Return (x, y) of the center of cell containing provided text 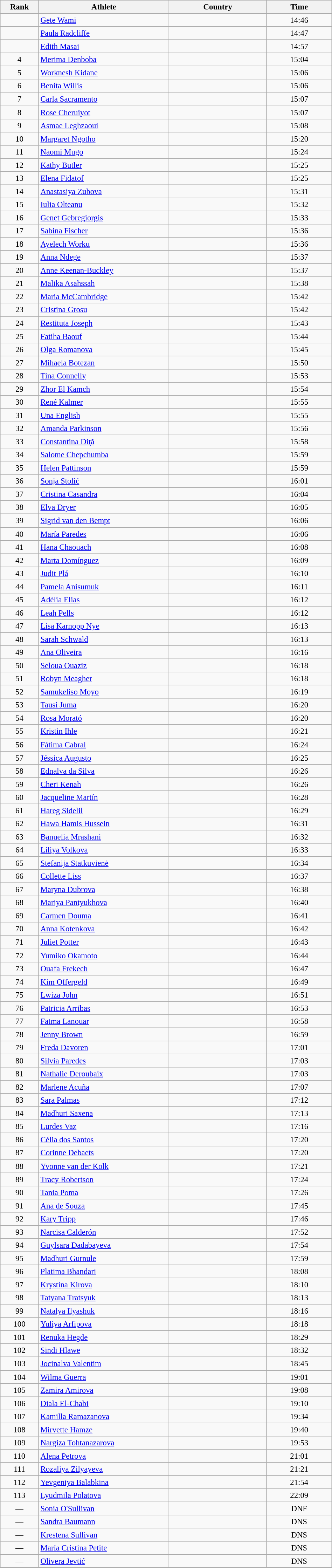
31 (20, 415)
Nathalie Deroubaix (104, 1074)
Banuelia Mrashani (104, 837)
104 (20, 1377)
Renuka Hegde (104, 1337)
21:21 (299, 1469)
25 (20, 336)
16:53 (299, 1008)
88 (20, 1166)
76 (20, 1008)
Una English (104, 415)
67 (20, 890)
Mariya Pantyukhova (104, 903)
Anna Ndege (104, 257)
19:01 (299, 1377)
16:05 (299, 508)
17:26 (299, 1192)
Robyn Meagher (104, 679)
16:33 (299, 850)
106 (20, 1403)
17:01 (299, 1048)
16:09 (299, 560)
15:43 (299, 323)
Sindi Hlawe (104, 1351)
Alena Petrova (104, 1456)
Yvonne van der Kolk (104, 1166)
Rozaliya Zilyayeva (104, 1469)
12 (20, 165)
15:04 (299, 60)
Collette Liss (104, 876)
Merima Denboba (104, 60)
Fatma Lanouar (104, 1021)
Ednalva da Silva (104, 771)
Silvia Paredes (104, 1061)
90 (20, 1192)
16:47 (299, 968)
17:46 (299, 1219)
Elva Dryer (104, 508)
Kim Offergeld (104, 982)
109 (20, 1443)
Kary Tripp (104, 1219)
103 (20, 1364)
19:40 (299, 1430)
16:41 (299, 916)
Margaret Ngotho (104, 139)
22:09 (299, 1495)
Sonia O'Sullivan (104, 1509)
Lwiza John (104, 995)
15:08 (299, 125)
58 (20, 771)
Fatiha Baouf (104, 336)
Adélia Elias (104, 600)
17:07 (299, 1087)
50 (20, 666)
Yumiko Okamoto (104, 956)
Ayelech Worku (104, 244)
23 (20, 310)
Carmen Douma (104, 916)
15:38 (299, 283)
Gete Wami (104, 20)
112 (20, 1482)
80 (20, 1061)
75 (20, 995)
70 (20, 929)
16:19 (299, 692)
16:59 (299, 1034)
15:58 (299, 442)
16:34 (299, 863)
99 (20, 1311)
Cheri Kenah (104, 784)
18:18 (299, 1324)
Tina Connelly (104, 376)
María Cristina Petite (104, 1548)
61 (20, 810)
29 (20, 389)
35 (20, 468)
17:59 (299, 1258)
Yevgeniya Balabkina (104, 1482)
Constantina Diţă (104, 442)
19:10 (299, 1403)
24 (20, 323)
16:16 (299, 652)
72 (20, 956)
97 (20, 1285)
68 (20, 903)
17:24 (299, 1179)
19 (20, 257)
Edith Masai (104, 47)
14:47 (299, 33)
Freda Davoren (104, 1048)
Rose Cheruiyot (104, 112)
17:45 (299, 1206)
18 (20, 244)
18:29 (299, 1337)
18:13 (299, 1298)
17:12 (299, 1100)
René Kalmer (104, 402)
21 (20, 283)
91 (20, 1206)
55 (20, 732)
64 (20, 850)
16:43 (299, 942)
Country (218, 7)
Judit Plá (104, 573)
Guylsara Dadabayeva (104, 1245)
Seloua Ouaziz (104, 666)
Marlene Acuña (104, 1087)
28 (20, 376)
32 (20, 429)
Diala El-Chabi (104, 1403)
81 (20, 1074)
7 (20, 99)
Juliet Potter (104, 942)
Marta Domínguez (104, 560)
Lurdes Vaz (104, 1127)
108 (20, 1430)
Krestena Sullivan (104, 1535)
15:24 (299, 152)
16:40 (299, 903)
10 (20, 139)
Naomi Mugo (104, 152)
15:50 (299, 363)
15:33 (299, 218)
33 (20, 442)
105 (20, 1390)
66 (20, 876)
65 (20, 863)
Maria McCambridge (104, 297)
16:32 (299, 837)
60 (20, 797)
15:31 (299, 191)
19:53 (299, 1443)
Jacqueline Martín (104, 797)
16:38 (299, 890)
17:54 (299, 1245)
49 (20, 652)
Hareg Sidelil (104, 810)
11 (20, 152)
Rank (20, 7)
57 (20, 758)
100 (20, 1324)
18:16 (299, 1311)
15:20 (299, 139)
Rosa Morató (104, 718)
Platima Bhandari (104, 1272)
Sigrid van den Bempt (104, 521)
17 (20, 231)
113 (20, 1495)
17:52 (299, 1232)
Time (299, 7)
107 (20, 1416)
53 (20, 705)
Anastasiya Zubova (104, 191)
16:04 (299, 494)
Natalya Ilyashuk (104, 1311)
Tausi Juma (104, 705)
Madhuri Gurnule (104, 1258)
Sandra Baumann (104, 1522)
16:11 (299, 587)
94 (20, 1245)
Stefanija Statkuvienė (104, 863)
73 (20, 968)
Ana Oliveira (104, 652)
71 (20, 942)
Liliya Volkova (104, 850)
19:08 (299, 1390)
15:32 (299, 205)
Worknesh Kidane (104, 73)
Samukeliso Moyo (104, 692)
Ana de Souza (104, 1206)
95 (20, 1258)
47 (20, 626)
14 (20, 191)
16:21 (299, 732)
Pamela Anisumuk (104, 587)
Olga Romanova (104, 349)
15:54 (299, 389)
86 (20, 1140)
Jocinalva Valentim (104, 1364)
Maryna Dubrova (104, 890)
18:45 (299, 1364)
Fátima Cabral (104, 745)
82 (20, 1087)
18:10 (299, 1285)
DNF (299, 1509)
Lisa Karnopp Nye (104, 626)
4 (20, 60)
14:46 (299, 20)
44 (20, 587)
43 (20, 573)
16:49 (299, 982)
15:56 (299, 429)
Patricia Arribas (104, 1008)
Olivera Jevtić (104, 1561)
Lyudmila Polatova (104, 1495)
26 (20, 349)
Paula Radcliffe (104, 33)
9 (20, 125)
110 (20, 1456)
102 (20, 1351)
40 (20, 534)
111 (20, 1469)
16:58 (299, 1021)
17:21 (299, 1166)
Zhor El Kamch (104, 389)
96 (20, 1272)
74 (20, 982)
45 (20, 600)
Benita Willis (104, 86)
48 (20, 639)
16:42 (299, 929)
15:53 (299, 376)
Corinne Debaets (104, 1153)
85 (20, 1127)
92 (20, 1219)
18:08 (299, 1272)
30 (20, 402)
34 (20, 455)
89 (20, 1179)
16:01 (299, 481)
84 (20, 1114)
42 (20, 560)
Jenny Brown (104, 1034)
17:13 (299, 1114)
18:32 (299, 1351)
Ouafa Frekech (104, 968)
Kathy Butler (104, 165)
16:28 (299, 797)
46 (20, 613)
6 (20, 86)
37 (20, 494)
77 (20, 1021)
101 (20, 1337)
16:31 (299, 824)
Jéssica Augusto (104, 758)
Sabina Fischer (104, 231)
Zamira Amirova (104, 1390)
Sarah Schwald (104, 639)
Hawa Hamis Hussein (104, 824)
Anne Keenan-Buckley (104, 271)
Anna Kotenkova (104, 929)
Narcisa Calderón (104, 1232)
Yuliya Arfipova (104, 1324)
38 (20, 508)
16:24 (299, 745)
Carla Sacramento (104, 99)
Madhuri Saxena (104, 1114)
Hana Chaouach (104, 547)
8 (20, 112)
Salome Chepchumba (104, 455)
Kamilla Ramazanova (104, 1416)
Helen Pattinson (104, 468)
Tatyana Tratsyuk (104, 1298)
59 (20, 784)
Cristina Casandra (104, 494)
5 (20, 73)
22 (20, 297)
16:51 (299, 995)
15:45 (299, 349)
Sonja Stolić (104, 481)
51 (20, 679)
78 (20, 1034)
16:37 (299, 876)
98 (20, 1298)
16:08 (299, 547)
16:29 (299, 810)
69 (20, 916)
Cristina Grosu (104, 310)
Iulia Olteanu (104, 205)
Célia dos Santos (104, 1140)
Athlete (104, 7)
83 (20, 1100)
Malika Asahssah (104, 283)
16:44 (299, 956)
56 (20, 745)
41 (20, 547)
15 (20, 205)
Leah Pells (104, 613)
36 (20, 481)
27 (20, 363)
Sara Palmas (104, 1100)
Tania Poma (104, 1192)
María Paredes (104, 534)
20 (20, 271)
Nargiza Tohtanazarova (104, 1443)
Mihaela Botezan (104, 363)
Wilma Guerra (104, 1377)
19:34 (299, 1416)
62 (20, 824)
Krystina Kirova (104, 1285)
87 (20, 1153)
79 (20, 1048)
Mirvette Hamze (104, 1430)
Amanda Parkinson (104, 429)
17:16 (299, 1127)
Asmae Leghzaoui (104, 125)
39 (20, 521)
54 (20, 718)
Kristin Ihle (104, 732)
16 (20, 218)
52 (20, 692)
13 (20, 178)
21:54 (299, 1482)
14:57 (299, 47)
15:44 (299, 336)
Restituta Joseph (104, 323)
Genet Gebregiorgis (104, 218)
63 (20, 837)
Elena Fidatof (104, 178)
Tracy Robertson (104, 1179)
16:10 (299, 573)
93 (20, 1232)
21:01 (299, 1456)
16:25 (299, 758)
